Determine the (x, y) coordinate at the center of the cell enclosing the given text.  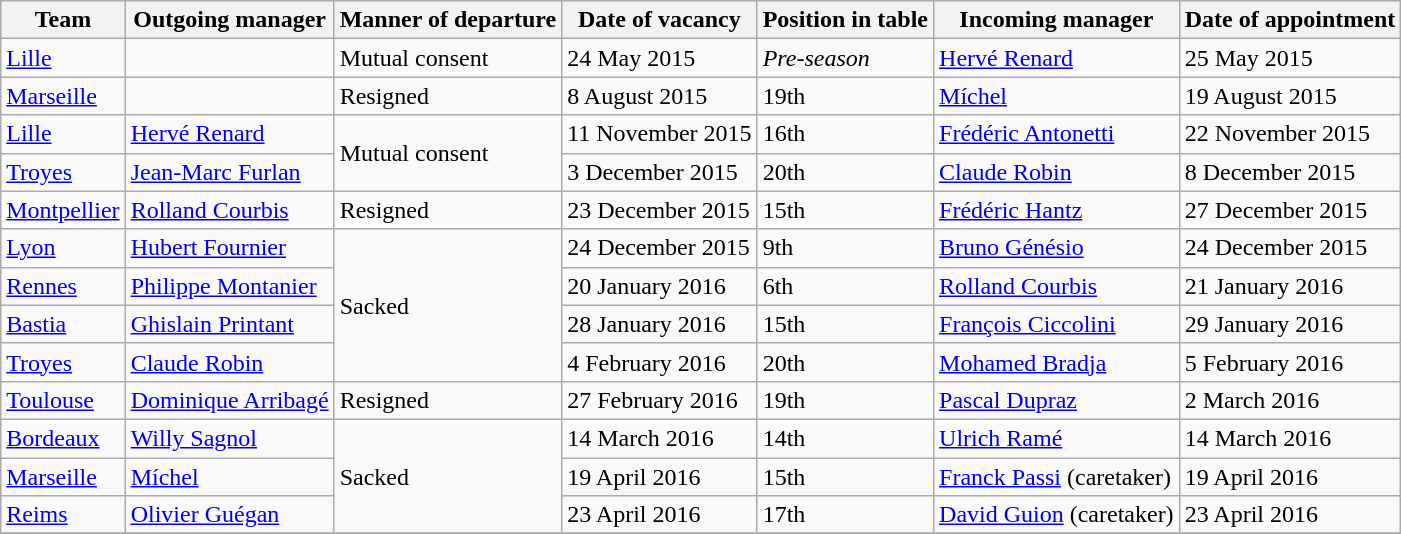
27 December 2015 (1290, 210)
9th (845, 248)
Olivier Guégan (230, 515)
8 August 2015 (660, 96)
Ghislain Printant (230, 324)
Team (63, 20)
3 December 2015 (660, 172)
29 January 2016 (1290, 324)
François Ciccolini (1057, 324)
Philippe Montanier (230, 286)
2 March 2016 (1290, 400)
14th (845, 438)
Ulrich Ramé (1057, 438)
8 December 2015 (1290, 172)
Willy Sagnol (230, 438)
16th (845, 134)
19 August 2015 (1290, 96)
Hubert Fournier (230, 248)
Montpellier (63, 210)
Franck Passi (caretaker) (1057, 477)
Manner of departure (448, 20)
Mohamed Bradja (1057, 362)
Bruno Génésio (1057, 248)
Toulouse (63, 400)
17th (845, 515)
5 February 2016 (1290, 362)
4 February 2016 (660, 362)
Incoming manager (1057, 20)
Jean-Marc Furlan (230, 172)
Dominique Arribagé (230, 400)
David Guion (caretaker) (1057, 515)
6th (845, 286)
Bastia (63, 324)
20 January 2016 (660, 286)
11 November 2015 (660, 134)
Outgoing manager (230, 20)
Pascal Dupraz (1057, 400)
Pre-season (845, 58)
Date of appointment (1290, 20)
Position in table (845, 20)
25 May 2015 (1290, 58)
Reims (63, 515)
24 May 2015 (660, 58)
Bordeaux (63, 438)
Rennes (63, 286)
27 February 2016 (660, 400)
Date of vacancy (660, 20)
Lyon (63, 248)
23 December 2015 (660, 210)
28 January 2016 (660, 324)
Frédéric Antonetti (1057, 134)
21 January 2016 (1290, 286)
Frédéric Hantz (1057, 210)
22 November 2015 (1290, 134)
